For the text-containing cell, return its midpoint in [x, y] coordinate format. 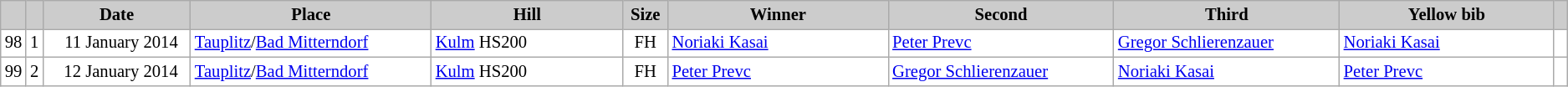
Yellow bib [1447, 14]
11 January 2014 [117, 43]
Date [117, 14]
98 [13, 43]
Second [1001, 14]
2 [34, 71]
Winner [779, 14]
1 [34, 43]
Third [1227, 14]
Place [311, 14]
12 January 2014 [117, 71]
99 [13, 71]
Size [646, 14]
Hill [527, 14]
